Capture the cell that displays the provided text and extract its [X, Y] central coordinate. 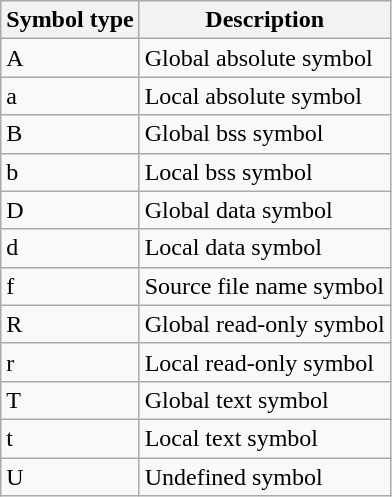
r [70, 362]
Local read-only symbol [264, 362]
A [70, 58]
Local text symbol [264, 438]
Global data symbol [264, 210]
B [70, 134]
Local data symbol [264, 248]
Description [264, 20]
Global read-only symbol [264, 324]
T [70, 400]
a [70, 96]
D [70, 210]
Source file name symbol [264, 286]
f [70, 286]
U [70, 477]
Symbol type [70, 20]
R [70, 324]
Global text symbol [264, 400]
d [70, 248]
b [70, 172]
Local absolute symbol [264, 96]
Global absolute symbol [264, 58]
Local bss symbol [264, 172]
Undefined symbol [264, 477]
Global bss symbol [264, 134]
t [70, 438]
